Scan for the cell matching the given text and deliver its (X, Y) coordinate at center. 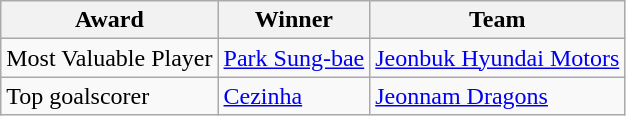
Award (110, 20)
Team (498, 20)
Jeonnam Dragons (498, 96)
Winner (294, 20)
Jeonbuk Hyundai Motors (498, 58)
Cezinha (294, 96)
Most Valuable Player (110, 58)
Park Sung-bae (294, 58)
Top goalscorer (110, 96)
